Detect which cell encompasses the target text, then output its (x, y) center coordinate. 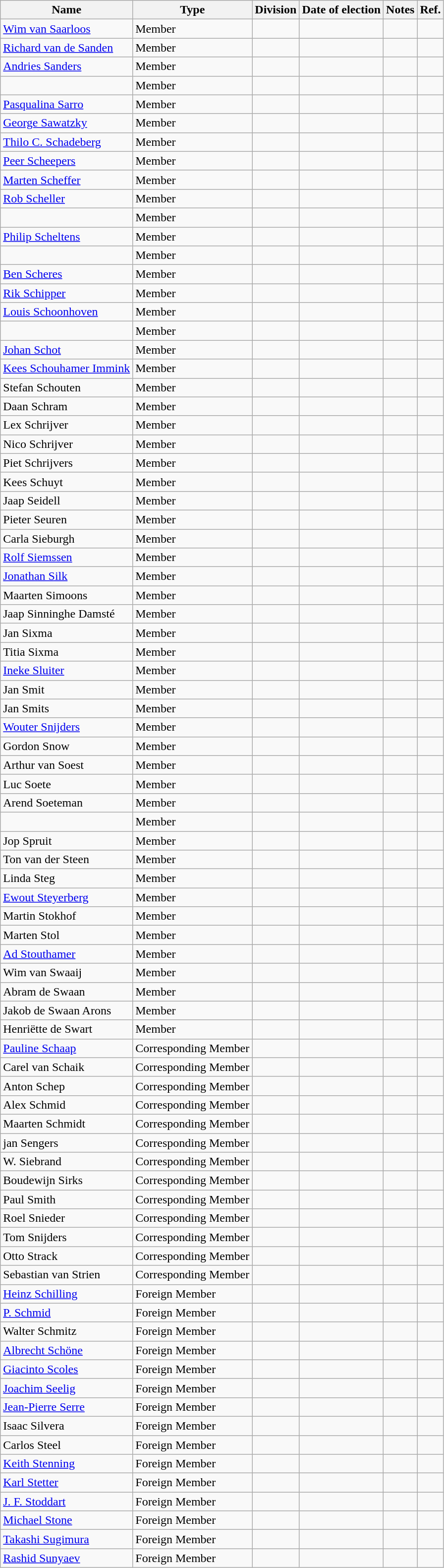
Notes (400, 10)
Paul Smith (66, 1199)
Louis Schoonhoven (66, 312)
Arend Soeteman (66, 803)
Date of election (341, 10)
Marten Stol (66, 935)
Andries Sanders (66, 66)
Anton Schep (66, 1086)
Richard van de Sanden (66, 48)
Luc Soete (66, 784)
Ton van der Steen (66, 860)
Lex Schrijver (66, 425)
Carla Sieburgh (66, 538)
Sebastian van Strien (66, 1275)
jan Sengers (66, 1142)
Wim van Swaaij (66, 973)
Type (192, 10)
Carel van Schaik (66, 1067)
Wim van Saarloos (66, 29)
Michael Stone (66, 1520)
Walter Schmitz (66, 1331)
Ad Stouthamer (66, 954)
Pieter Seuren (66, 519)
Ineke Sluiter (66, 671)
Isaac Silvera (66, 1426)
Peer Scheepers (66, 161)
Abram de Swaan (66, 992)
Jonathan Silk (66, 576)
Carlos Steel (66, 1445)
Jaap Seidell (66, 501)
Jan Sixma (66, 633)
Thilo C. Schadeberg (66, 142)
Albrecht Schöne (66, 1350)
Joachim Seelig (66, 1388)
Pasqualina Sarro (66, 104)
Heinz Schilling (66, 1294)
Piet Schrijvers (66, 463)
Rob Scheller (66, 198)
Johan Schot (66, 350)
Kees Schuyt (66, 482)
Maarten Schmidt (66, 1124)
Name (66, 10)
Rashid Sunyaev (66, 1558)
Otto Strack (66, 1256)
Maarten Simoons (66, 595)
Takashi Sugimura (66, 1539)
Wouter Snijders (66, 727)
Boudewijn Sirks (66, 1181)
Ref. (430, 10)
Pauline Schaap (66, 1048)
Arthur van Soest (66, 765)
Nico Schrijver (66, 444)
Jop Spruit (66, 841)
Martin Stokhof (66, 916)
P. Schmid (66, 1313)
Marten Scheffer (66, 180)
Division (276, 10)
Stefan Schouten (66, 387)
Roel Snieder (66, 1218)
Giacinto Scoles (66, 1369)
George Sawatzky (66, 123)
Philip Scheltens (66, 237)
Rolf Siemssen (66, 558)
Gordon Snow (66, 746)
Alex Schmid (66, 1105)
Jakob de Swaan Arons (66, 1010)
Ben Scheres (66, 274)
Jan Smits (66, 708)
Linda Steg (66, 878)
Jaap Sinninghe Damsté (66, 614)
J. F. Stoddart (66, 1502)
Titia Sixma (66, 652)
Keith Stenning (66, 1464)
Henriëtte de Swart (66, 1029)
Rik Schipper (66, 293)
Daan Schram (66, 406)
Jean-Pierre Serre (66, 1407)
Jan Smit (66, 690)
Kees Schouhamer Immink (66, 369)
W. Siebrand (66, 1162)
Tom Snijders (66, 1237)
Ewout Steyerberg (66, 897)
Karl Stetter (66, 1483)
